Scan for the cell matching the given text and deliver its [X, Y] coordinate at center. 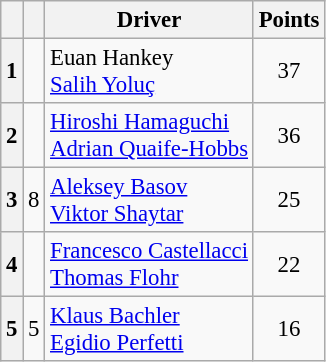
25 [288, 200]
1 [12, 72]
Francesco Castellacci Thomas Flohr [150, 264]
36 [288, 136]
2 [12, 136]
8 [34, 200]
4 [12, 264]
22 [288, 264]
16 [288, 330]
Euan Hankey Salih Yoluç [150, 72]
Klaus Bachler Egidio Perfetti [150, 330]
37 [288, 72]
Hiroshi Hamaguchi Adrian Quaife-Hobbs [150, 136]
Driver [150, 20]
Points [288, 20]
Aleksey Basov Viktor Shaytar [150, 200]
3 [12, 200]
